Search for the cell housing the specified text and yield its [X, Y] center coordinate. 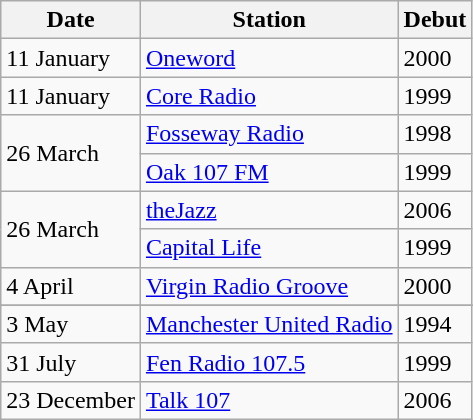
1998 [435, 134]
31 July [71, 362]
23 December [71, 400]
Core Radio [269, 96]
Capital Life [269, 248]
Debut [435, 20]
Fosseway Radio [269, 134]
Fen Radio 107.5 [269, 362]
Oak 107 FM [269, 172]
Date [71, 20]
Virgin Radio Groove [269, 286]
theJazz [269, 210]
Manchester United Radio [269, 324]
4 April [71, 286]
3 May [71, 324]
Station [269, 20]
1994 [435, 324]
Talk 107 [269, 400]
Oneword [269, 58]
